Capture the cell that displays the provided text and extract its (x, y) central coordinate. 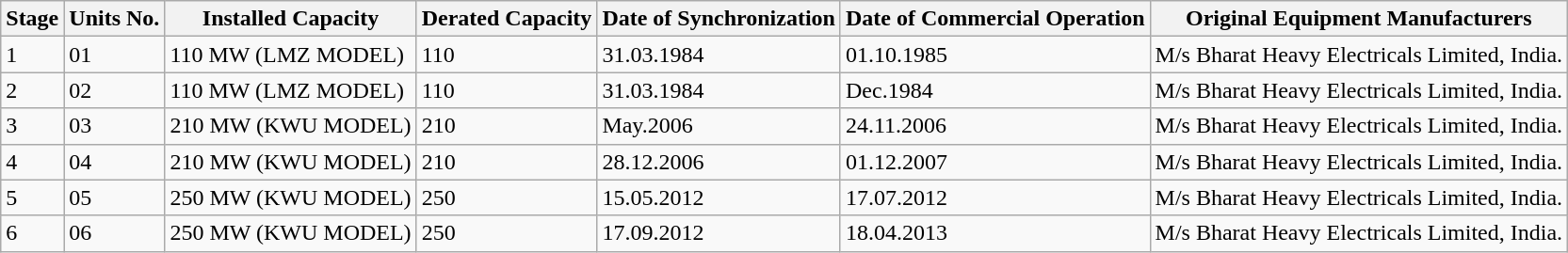
06 (115, 233)
Original Equipment Manufacturers (1359, 19)
28.12.2006 (719, 162)
03 (115, 126)
Derated Capacity (507, 19)
24.11.2006 (994, 126)
2 (32, 90)
Installed Capacity (290, 19)
04 (115, 162)
3 (32, 126)
17.07.2012 (994, 198)
6 (32, 233)
05 (115, 198)
4 (32, 162)
01.12.2007 (994, 162)
Units No. (115, 19)
Dec.1984 (994, 90)
17.09.2012 (719, 233)
5 (32, 198)
15.05.2012 (719, 198)
Stage (32, 19)
Date of Synchronization (719, 19)
01.10.1985 (994, 55)
02 (115, 90)
1 (32, 55)
01 (115, 55)
18.04.2013 (994, 233)
Date of Commercial Operation (994, 19)
May.2006 (719, 126)
